Determine the [X, Y] coordinate at the center of the cell enclosing the given text.  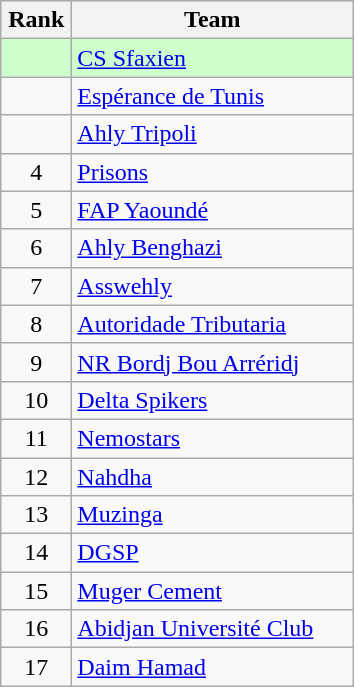
Rank [36, 20]
Ahly Tripoli [212, 134]
10 [36, 400]
15 [36, 591]
Nahdha [212, 477]
14 [36, 553]
Nemostars [212, 438]
5 [36, 210]
11 [36, 438]
Abidjan Université Club [212, 629]
4 [36, 172]
12 [36, 477]
16 [36, 629]
FAP Yaoundé [212, 210]
Muzinga [212, 515]
17 [36, 667]
Daim Hamad [212, 667]
6 [36, 248]
Prisons [212, 172]
8 [36, 324]
Autoridade Tributaria [212, 324]
Team [212, 20]
DGSP [212, 553]
7 [36, 286]
CS Sfaxien [212, 58]
9 [36, 362]
Ahly Benghazi [212, 248]
Delta Spikers [212, 400]
Muger Cement [212, 591]
NR Bordj Bou Arréridj [212, 362]
13 [36, 515]
Espérance de Tunis [212, 96]
Asswehly [212, 286]
